Locate the cell with the specified text and output its [x, y] center coordinate. 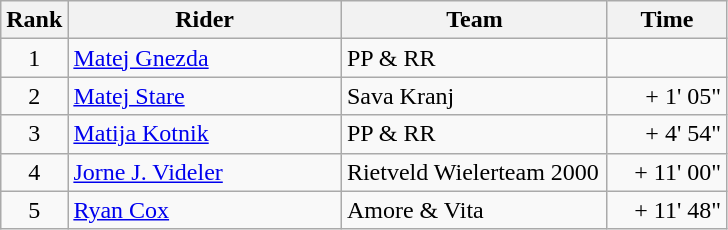
Matija Kotnik [205, 134]
Sava Kranj [474, 96]
Ryan Cox [205, 210]
Rank [34, 20]
3 [34, 134]
Matej Stare [205, 96]
+ 11' 00" [666, 172]
Team [474, 20]
Rider [205, 20]
1 [34, 58]
Matej Gnezda [205, 58]
Rietveld Wielerteam 2000 [474, 172]
Jorne J. Videler [205, 172]
+ 1' 05" [666, 96]
+ 11' 48" [666, 210]
2 [34, 96]
+ 4' 54" [666, 134]
4 [34, 172]
5 [34, 210]
Amore & Vita [474, 210]
Time [666, 20]
